Scan for the cell matching the given text and deliver its [x, y] coordinate at center. 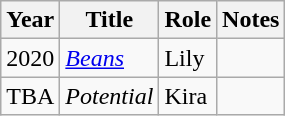
Lily [188, 58]
Potential [110, 96]
Notes [251, 20]
2020 [30, 58]
TBA [30, 96]
Title [110, 20]
Year [30, 20]
Kira [188, 96]
Role [188, 20]
Beans [110, 58]
